Determine the (X, Y) coordinate at the center of the cell enclosing the given text.  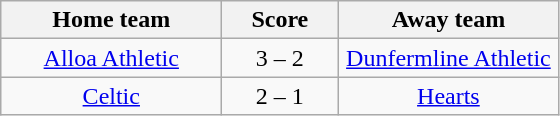
Celtic (112, 96)
3 – 2 (280, 58)
Home team (112, 20)
2 – 1 (280, 96)
Hearts (448, 96)
Dunfermline Athletic (448, 58)
Away team (448, 20)
Alloa Athletic (112, 58)
Score (280, 20)
